Identify which cell holds the provided text, then report its [x, y] central coordinate. 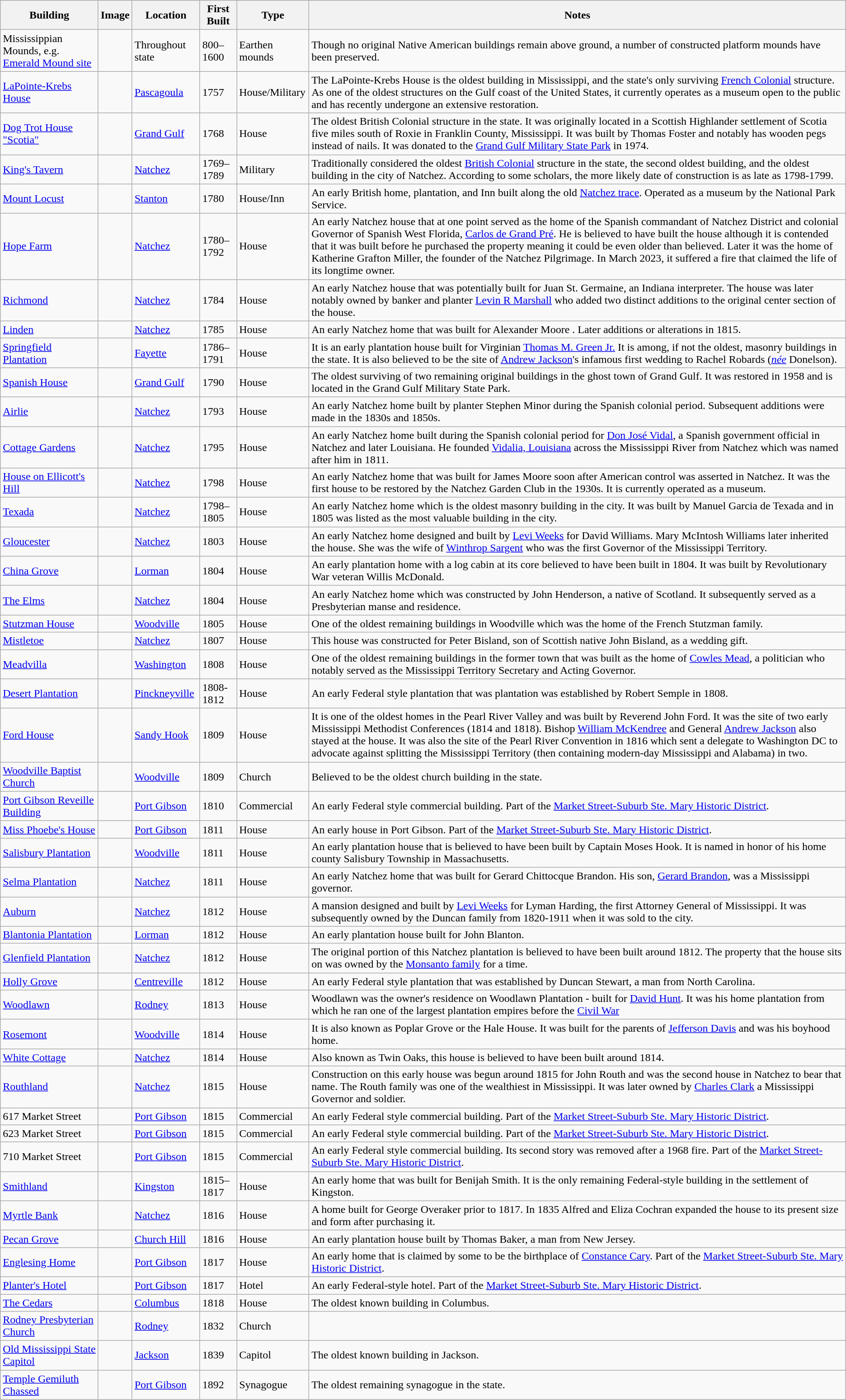
1818 [218, 1303]
An early Federal style plantation that was established by Duncan Stewart, a man from North Carolina. [578, 982]
1795 [218, 447]
An early home that was built for Benijah Smith. It is the only remaining Federal-style building in the settlement of Kingston. [578, 1186]
The oldest known building in Jackson. [578, 1356]
Gloucester [49, 541]
The oldest known building in Columbus. [578, 1303]
1810 [218, 806]
Kingston [166, 1186]
Rosemont [49, 1034]
Meadvilla [49, 664]
Linden [49, 329]
Englesing Home [49, 1262]
Jackson [166, 1356]
Notes [578, 15]
1757 [218, 92]
An early plantation home with a log cabin at its core believed to have been built in 1804. It was built by Revolutionary War veteran Willis McDonald. [578, 571]
An early Federal-style hotel. Part of the Market Street-Suburb Ste. Mary Historic District. [578, 1285]
LaPointe-Krebs House [49, 92]
Auburn [49, 911]
Pascagoula [166, 92]
An early Natchez home built by planter Stephen Minor during the Spanish colonial period. Subsequent additions were made in the 1830s and 1850s. [578, 411]
1780 [218, 199]
1785 [218, 329]
An early Natchez home that was built for Gerard Chittocque Brandon. His son, Gerard Brandon, was a Mississippi governor. [578, 882]
1839 [218, 1356]
An early plantation house built for John Blanton. [578, 935]
1798–1805 [218, 512]
1786–1791 [218, 352]
1803 [218, 541]
Holly Grove [49, 982]
Mistletoe [49, 641]
1805 [218, 624]
Fayette [166, 352]
Capitol [273, 1356]
An early house in Port Gibson. Part of the Market Street-Suburb Ste. Mary Historic District. [578, 829]
Synagogue [273, 1385]
1813 [218, 1005]
Image [115, 15]
Washington [166, 664]
The Elms [49, 600]
Throughout state [166, 51]
1768 [218, 134]
Routhland [49, 1087]
An early plantation house built by Thomas Baker, a man from New Jersey. [578, 1239]
Columbus [166, 1303]
Spanish House [49, 382]
Blantonia Plantation [49, 935]
Location [166, 15]
Stutzman House [49, 624]
Richmond [49, 300]
Ford House [49, 735]
623 Market Street [49, 1133]
A home built for George Overaker prior to 1817. In 1835 Alfred and Eliza Cochran expanded the house to its present size and form after purchasing it. [578, 1216]
Building [49, 15]
800–1600 [218, 51]
1892 [218, 1385]
Sandy Hook [166, 735]
Port Gibson Reveille Building [49, 806]
Type [273, 15]
1793 [218, 411]
It is also known as Poplar Grove or the Hale House. It was built for the parents of Jefferson Davis and was his boyhood home. [578, 1034]
China Grove [49, 571]
1808 [218, 664]
Springfield Plantation [49, 352]
1832 [218, 1326]
House on Ellicott's Hill [49, 483]
Stanton [166, 199]
1807 [218, 641]
Woodlawn [49, 1005]
Salisbury Plantation [49, 852]
Smithland [49, 1186]
Glenfield Plantation [49, 958]
House/Military [273, 92]
Dog Trot House "Scotia" [49, 134]
Selma Plantation [49, 882]
The oldest remaining synagogue in the state. [578, 1385]
One of the oldest remaining buildings in Woodville which was the home of the French Stutzman family. [578, 624]
Planter's Hotel [49, 1285]
Though no original Native American buildings remain above ground, a number of constructed platform mounds have been preserved. [578, 51]
Centreville [166, 982]
Miss Phoebe's House [49, 829]
Cottage Gardens [49, 447]
Military [273, 169]
Mississippian Mounds, e.g. Emerald Mound site [49, 51]
Myrtle Bank [49, 1216]
Church Hill [166, 1239]
Also known as Twin Oaks, this house is believed to have been built around 1814. [578, 1057]
Temple Gemiluth Chassed [49, 1385]
Pecan Grove [49, 1239]
Texada [49, 512]
Hope Farm [49, 246]
1790 [218, 382]
Earthen mounds [273, 51]
1808-1812 [218, 693]
The Cedars [49, 1303]
Believed to be the oldest church building in the state. [578, 776]
An early Natchez home that was built for Alexander Moore . Later additions or alterations in 1815. [578, 329]
King's Tavern [49, 169]
1798 [218, 483]
1780–1792 [218, 246]
Mount Locust [49, 199]
Rodney Presbyterian Church [49, 1326]
This house was constructed for Peter Bisland, son of Scottish native John Bisland, as a wedding gift. [578, 641]
1815–1817 [218, 1186]
Desert Plantation [49, 693]
1784 [218, 300]
First Built [218, 15]
Hotel [273, 1285]
Airlie [49, 411]
1769–1789 [218, 169]
Pinckneyville [166, 693]
An early home that is claimed by some to be the birthplace of Constance Cary. Part of the Market Street-Suburb Ste. Mary Historic District. [578, 1262]
An early Federal style plantation that was plantation was established by Robert Semple in 1808. [578, 693]
Old Mississippi State Capitol [49, 1356]
Woodville Baptist Church [49, 776]
710 Market Street [49, 1157]
House/Inn [273, 199]
White Cottage [49, 1057]
An early British home, plantation, and Inn built along the old Natchez trace. Operated as a museum by the National Park Service. [578, 199]
An early Natchez home which was constructed by John Henderson, a native of Scotland. It subsequently served as a Presbyterian manse and residence. [578, 600]
617 Market Street [49, 1116]
